Find where the given text appears and provide that cell's center as (X, Y) coordinate. 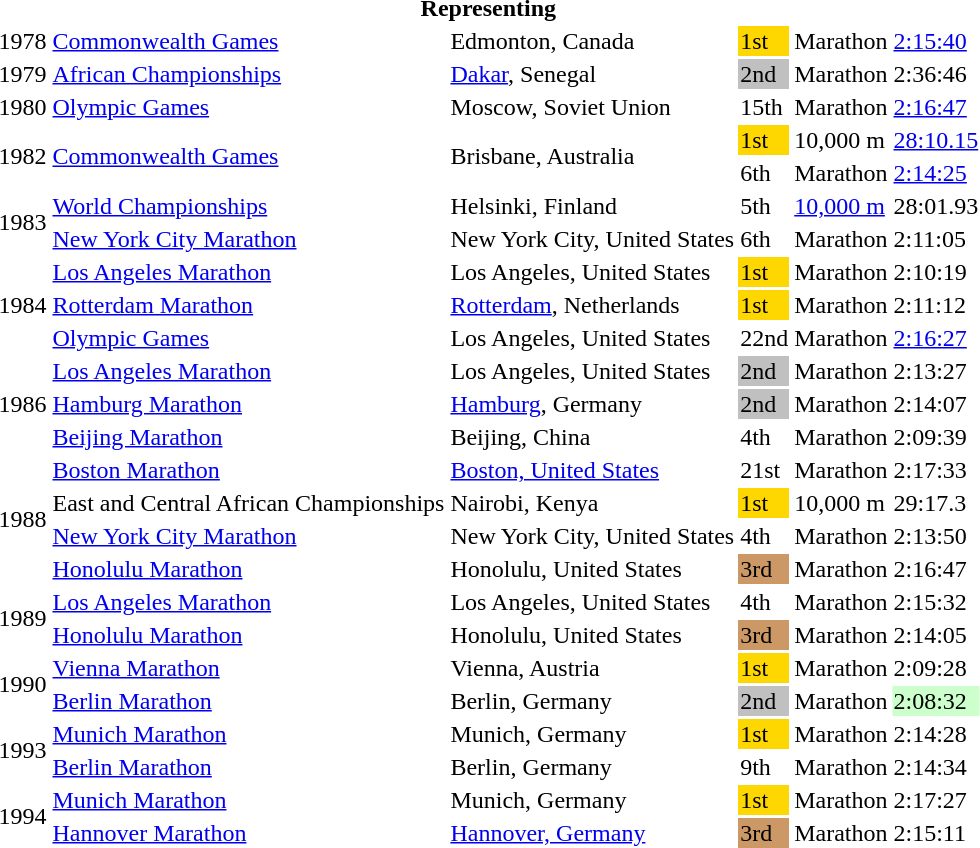
2:17:33 (936, 470)
Hannover Marathon (248, 833)
Boston, United States (592, 470)
2:14:25 (936, 173)
World Championships (248, 206)
2:14:07 (936, 404)
Nairobi, Kenya (592, 503)
Beijing, China (592, 437)
African Championships (248, 74)
2:08:32 (936, 701)
22nd (764, 338)
2:14:28 (936, 734)
15th (764, 107)
2:14:05 (936, 635)
Beijing Marathon (248, 437)
2:16:27 (936, 338)
2:09:39 (936, 437)
2:11:12 (936, 305)
Vienna, Austria (592, 668)
2:15:11 (936, 833)
Rotterdam Marathon (248, 305)
2:15:40 (936, 41)
2:15:32 (936, 602)
East and Central African Championships (248, 503)
Hamburg, Germany (592, 404)
Edmonton, Canada (592, 41)
28:10.15 (936, 140)
Hannover, Germany (592, 833)
2:11:05 (936, 239)
Vienna Marathon (248, 668)
Rotterdam, Netherlands (592, 305)
2:09:28 (936, 668)
29:17.3 (936, 503)
Moscow, Soviet Union (592, 107)
2:13:50 (936, 536)
Brisbane, Australia (592, 156)
21st (764, 470)
5th (764, 206)
Helsinki, Finland (592, 206)
9th (764, 767)
Dakar, Senegal (592, 74)
28:01.93 (936, 206)
2:36:46 (936, 74)
2:10:19 (936, 272)
Boston Marathon (248, 470)
2:17:27 (936, 800)
2:14:34 (936, 767)
2:13:27 (936, 371)
Hamburg Marathon (248, 404)
